Search for the cell housing the specified text and yield its [X, Y] center coordinate. 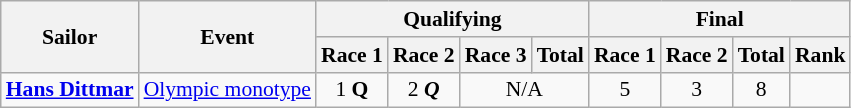
N/A [524, 90]
Final [720, 19]
3 [697, 90]
Qualifying [452, 19]
Rank [820, 55]
Sailor [70, 36]
5 [625, 90]
8 [762, 90]
2 Q [424, 90]
Event [228, 36]
Race 3 [496, 55]
Olympic monotype [228, 90]
Hans Dittmar [70, 90]
1 Q [352, 90]
